Capture the cell that displays the provided text and extract its (X, Y) central coordinate. 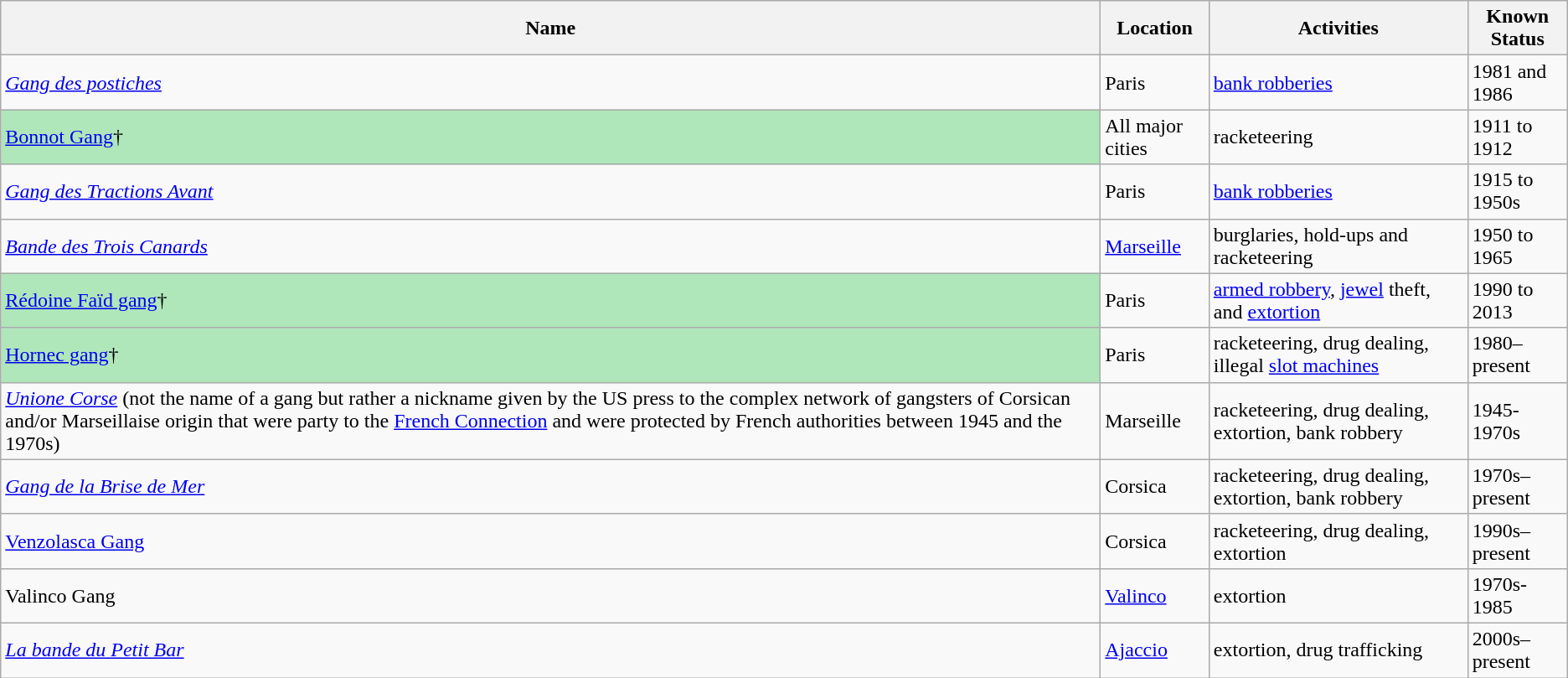
Hornec gang† (551, 355)
Gang des Tractions Avant (551, 191)
2000s–present (1518, 650)
1990s–present (1518, 541)
All major cities (1155, 137)
Name (551, 28)
burglaries, hold-ups and racketeering (1338, 246)
racketeering, drug dealing, illegal slot machines (1338, 355)
1970s–present (1518, 486)
racketeering (1338, 137)
Valinco Gang (551, 595)
1990 to 2013 (1518, 300)
Ajaccio (1155, 650)
1911 to 1912 (1518, 137)
1915 to 1950s (1518, 191)
extortion, drug trafficking (1338, 650)
extortion (1338, 595)
1980–present (1518, 355)
Valinco (1155, 595)
Known Status (1518, 28)
La bande du Petit Bar (551, 650)
1970s-1985 (1518, 595)
armed robbery, jewel theft, and extortion (1338, 300)
Rédoine Faïd gang† (551, 300)
1945-1970s (1518, 421)
Gang de la Brise de Mer (551, 486)
Location (1155, 28)
racketeering, drug dealing, extortion (1338, 541)
Bonnot Gang† (551, 137)
Bande des Trois Canards (551, 246)
Gang des postiches (551, 82)
Activities (1338, 28)
1950 to 1965 (1518, 246)
Venzolasca Gang (551, 541)
1981 and 1986 (1518, 82)
